Detect which cell encompasses the target text, then output its [x, y] center coordinate. 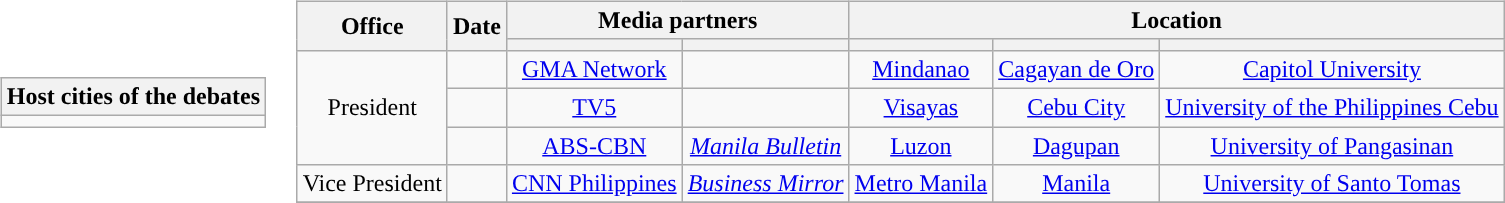
Manila [1076, 184]
Mindanao [921, 69]
Media partners [678, 20]
Cebu City [1076, 107]
University of Santo Tomas [1332, 184]
Host cities of the debates [133, 96]
GMA Network [594, 69]
Capitol University [1332, 69]
Office [372, 26]
Vice President [372, 184]
ABS-CBN [594, 145]
Location [1176, 20]
University of the Philippines Cebu [1332, 107]
Manila Bulletin [766, 145]
Dagupan [1076, 145]
Visayas [921, 107]
Business Mirror [766, 184]
President [372, 107]
Date [476, 26]
University of Pangasinan [1332, 145]
Luzon [921, 145]
CNN Philippines [594, 184]
TV5 [594, 107]
Metro Manila [921, 184]
Cagayan de Oro [1076, 69]
